Locate the cell with the specified text and output its [X, Y] center coordinate. 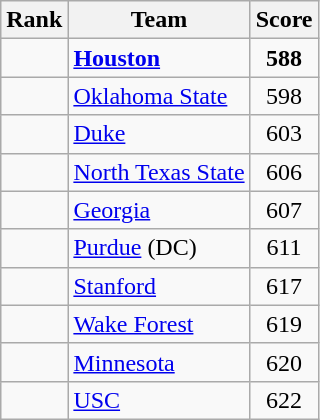
Team [159, 20]
588 [284, 58]
Stanford [159, 286]
619 [284, 324]
USC [159, 400]
Wake Forest [159, 324]
603 [284, 134]
622 [284, 400]
611 [284, 248]
Score [284, 20]
617 [284, 286]
Oklahoma State [159, 96]
Duke [159, 134]
598 [284, 96]
Minnesota [159, 362]
607 [284, 210]
620 [284, 362]
North Texas State [159, 172]
606 [284, 172]
Purdue (DC) [159, 248]
Georgia [159, 210]
Houston [159, 58]
Rank [34, 20]
